Locate the cell with the specified text and output its [X, Y] center coordinate. 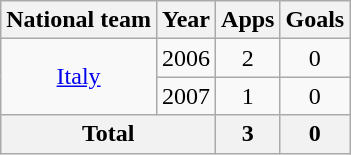
Italy [79, 77]
Total [108, 134]
Apps [248, 20]
National team [79, 20]
Goals [315, 20]
1 [248, 96]
Year [186, 20]
2007 [186, 96]
2 [248, 58]
3 [248, 134]
2006 [186, 58]
